Provide the (X, Y) coordinate of the cell's center where the given text is located.  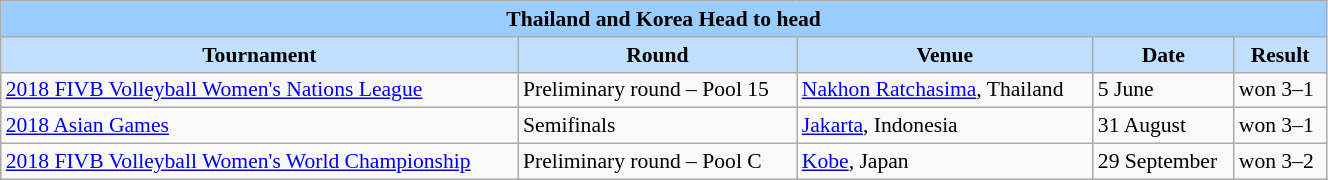
Kobe, Japan (945, 162)
Thailand and Korea Head to head (664, 19)
Result (1280, 55)
Preliminary round – Pool C (658, 162)
Date (1164, 55)
Jakarta, Indonesia (945, 126)
Tournament (260, 55)
2018 FIVB Volleyball Women's Nations League (260, 90)
29 September (1164, 162)
Semifinals (658, 126)
2018 FIVB Volleyball Women's World Championship (260, 162)
Round (658, 55)
Venue (945, 55)
won 3–2 (1280, 162)
Preliminary round – Pool 15 (658, 90)
5 June (1164, 90)
Nakhon Ratchasima, Thailand (945, 90)
2018 Asian Games (260, 126)
31 August (1164, 126)
